For the text-containing cell, return its midpoint in [x, y] coordinate format. 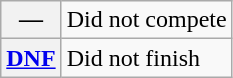
— [31, 20]
Did not compete [146, 20]
Did not finish [146, 58]
DNF [31, 58]
